Pinpoint the cell where the given text exists, returning its [x, y] midpoint coordinate. 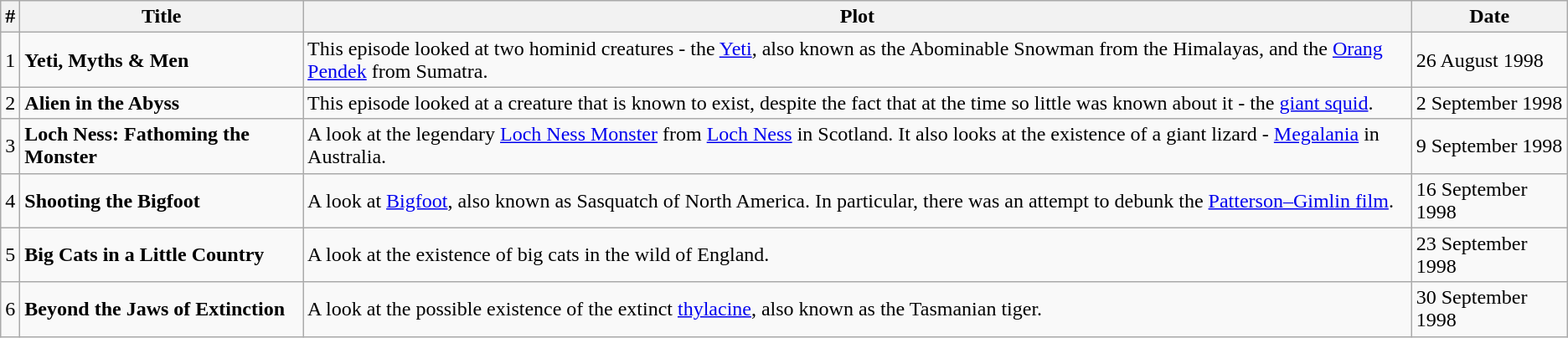
3 [10, 146]
1 [10, 60]
# [10, 17]
Title [162, 17]
23 September 1998 [1489, 254]
Plot [858, 17]
4 [10, 201]
A look at the existence of big cats in the wild of England. [858, 254]
2 September 1998 [1489, 103]
30 September 1998 [1489, 310]
A look at the possible existence of the extinct thylacine, also known as the Tasmanian tiger. [858, 310]
Big Cats in a Little Country [162, 254]
Beyond the Jaws of Extinction [162, 310]
9 September 1998 [1489, 146]
26 August 1998 [1489, 60]
6 [10, 310]
A look at the legendary Loch Ness Monster from Loch Ness in Scotland. It also looks at the existence of a giant lizard - Megalania in Australia. [858, 146]
This episode looked at two hominid creatures - the Yeti, also known as the Abominable Snowman from the Himalayas, and the Orang Pendek from Sumatra. [858, 60]
Alien in the Abyss [162, 103]
This episode looked at a creature that is known to exist, despite the fact that at the time so little was known about it - the giant squid. [858, 103]
Shooting the Bigfoot [162, 201]
16 September 1998 [1489, 201]
Loch Ness: Fathoming the Monster [162, 146]
Yeti, Myths & Men [162, 60]
Date [1489, 17]
2 [10, 103]
A look at Bigfoot, also known as Sasquatch of North America. In particular, there was an attempt to debunk the Patterson–Gimlin film. [858, 201]
5 [10, 254]
